Pinpoint the cell where the given text exists, returning its (x, y) midpoint coordinate. 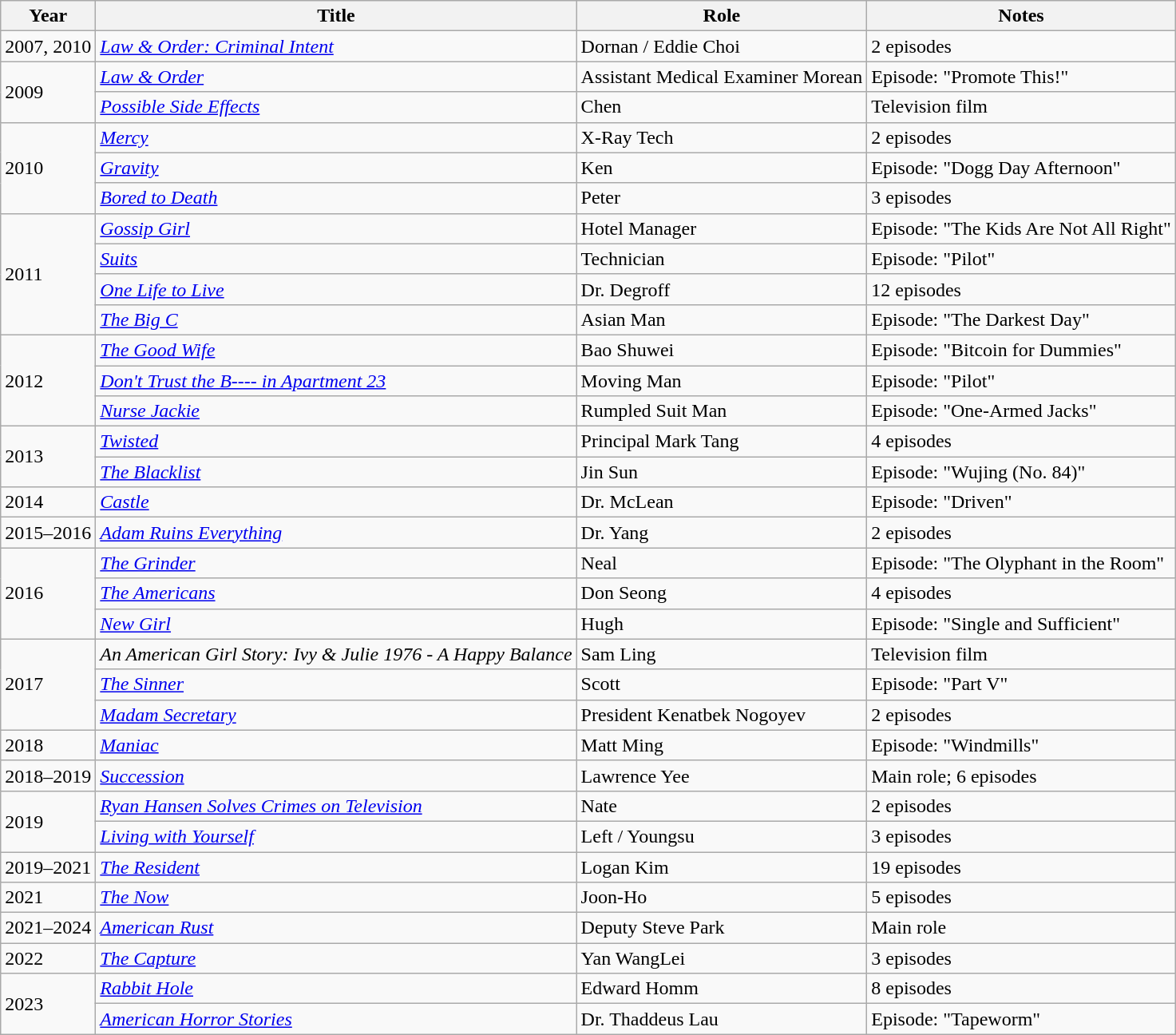
2012 (48, 380)
Gossip Girl (336, 228)
2009 (48, 92)
Jin Sun (722, 472)
Nurse Jackie (336, 411)
Dr. Degroff (722, 289)
Ryan Hansen Solves Crimes on Television (336, 806)
Joon-Ho (722, 898)
Suits (336, 259)
2015–2016 (48, 533)
Chen (722, 107)
New Girl (336, 624)
Peter (722, 198)
Rumpled Suit Man (722, 411)
Living with Yourself (336, 836)
Deputy Steve Park (722, 928)
Succession (336, 775)
8 episodes (1022, 989)
Edward Homm (722, 989)
Episode: "Dogg Day Afternoon" (1022, 168)
Hugh (722, 624)
5 episodes (1022, 898)
2011 (48, 274)
Hotel Manager (722, 228)
Maniac (336, 745)
Title (336, 16)
Dornan / Eddie Choi (722, 46)
Moving Man (722, 381)
Don't Trust the B---- in Apartment 23 (336, 381)
The Grinder (336, 563)
2016 (48, 593)
Mercy (336, 137)
Castle (336, 502)
2007, 2010 (48, 46)
Episode: "Tapeworm" (1022, 1019)
Episode: "Promote This!" (1022, 77)
American Horror Stories (336, 1019)
2023 (48, 1004)
The Sinner (336, 684)
Asian Man (722, 319)
Principal Mark Tang (722, 442)
Episode: "Part V" (1022, 684)
Episode: "Windmills" (1022, 745)
Episode: "The Kids Are Not All Right" (1022, 228)
2021 (48, 898)
Bored to Death (336, 198)
Technician (722, 259)
12 episodes (1022, 289)
2019–2021 (48, 866)
Logan Kim (722, 866)
Assistant Medical Examiner Morean (722, 77)
2022 (48, 958)
Neal (722, 563)
The Capture (336, 958)
Adam Ruins Everything (336, 533)
2021–2024 (48, 928)
Twisted (336, 442)
One Life to Live (336, 289)
An American Girl Story: Ivy & Julie 1976 - A Happy Balance (336, 654)
Episode: "Wujing (No. 84)" (1022, 472)
Law & Order: Criminal Intent (336, 46)
The Now (336, 898)
2019 (48, 821)
Episode: "Single and Sufficient" (1022, 624)
American Rust (336, 928)
Rabbit Hole (336, 989)
Episode: "The Darkest Day" (1022, 319)
2013 (48, 457)
Year (48, 16)
Dr. Yang (722, 533)
Matt Ming (722, 745)
The Big C (336, 319)
19 episodes (1022, 866)
Dr. Thaddeus Lau (722, 1019)
2018–2019 (48, 775)
Gravity (336, 168)
Law & Order (336, 77)
Bao Shuwei (722, 350)
Episode: "Bitcoin for Dummies" (1022, 350)
President Kenatbek Nogoyev (722, 715)
Don Seong (722, 593)
Main role (1022, 928)
The Americans (336, 593)
Role (722, 16)
The Good Wife (336, 350)
Nate (722, 806)
Lawrence Yee (722, 775)
Left / Youngsu (722, 836)
The Resident (336, 866)
Madam Secretary (336, 715)
Scott (722, 684)
The Blacklist (336, 472)
Main role; 6 episodes (1022, 775)
2018 (48, 745)
Notes (1022, 16)
X-Ray Tech (722, 137)
Episode: "Driven" (1022, 502)
2014 (48, 502)
Sam Ling (722, 654)
Yan WangLei (722, 958)
Ken (722, 168)
2017 (48, 684)
Possible Side Effects (336, 107)
2010 (48, 168)
Episode: "The Olyphant in the Room" (1022, 563)
Dr. McLean (722, 502)
Episode: "One-Armed Jacks" (1022, 411)
